Identify which cell holds the provided text, then report its [X, Y] central coordinate. 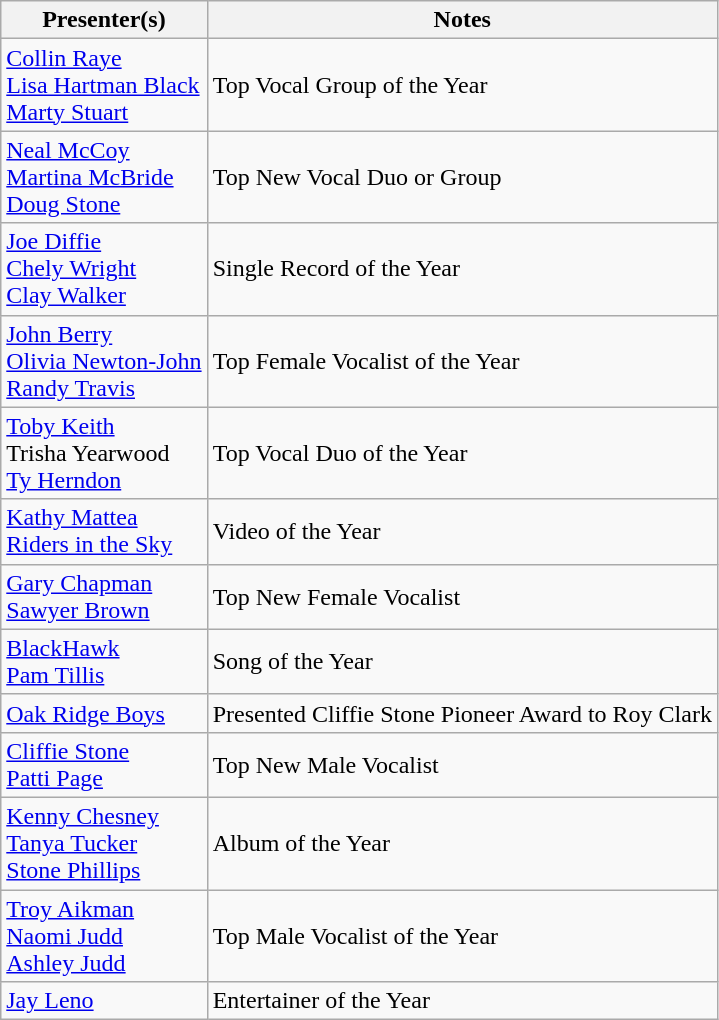
John BerryOlivia Newton-JohnRandy Travis [104, 361]
Gary ChapmanSawyer Brown [104, 596]
Entertainer of the Year [462, 1001]
Top Female Vocalist of the Year [462, 361]
Song of the Year [462, 662]
Kenny ChesneyTanya TuckerStone Phillips [104, 843]
Top New Male Vocalist [462, 764]
Troy AikmanNaomi JuddAshley Judd [104, 936]
Joe DiffieChely WrightClay Walker [104, 269]
Oak Ridge Boys [104, 713]
Kathy MatteaRiders in the Sky [104, 532]
Toby KeithTrisha YearwoodTy Herndon [104, 453]
Top Vocal Group of the Year [462, 85]
Top Male Vocalist of the Year [462, 936]
Video of the Year [462, 532]
Cliffie StonePatti Page [104, 764]
Notes [462, 20]
Jay Leno [104, 1001]
Presenter(s) [104, 20]
Neal McCoyMartina McBrideDoug Stone [104, 177]
Album of the Year [462, 843]
Single Record of the Year [462, 269]
Top New Vocal Duo or Group [462, 177]
BlackHawkPam Tillis [104, 662]
Collin RayeLisa Hartman BlackMarty Stuart [104, 85]
Top New Female Vocalist [462, 596]
Presented Cliffie Stone Pioneer Award to Roy Clark [462, 713]
Top Vocal Duo of the Year [462, 453]
